Extract the [X, Y] coordinate from the center of the cell holding the provided text.  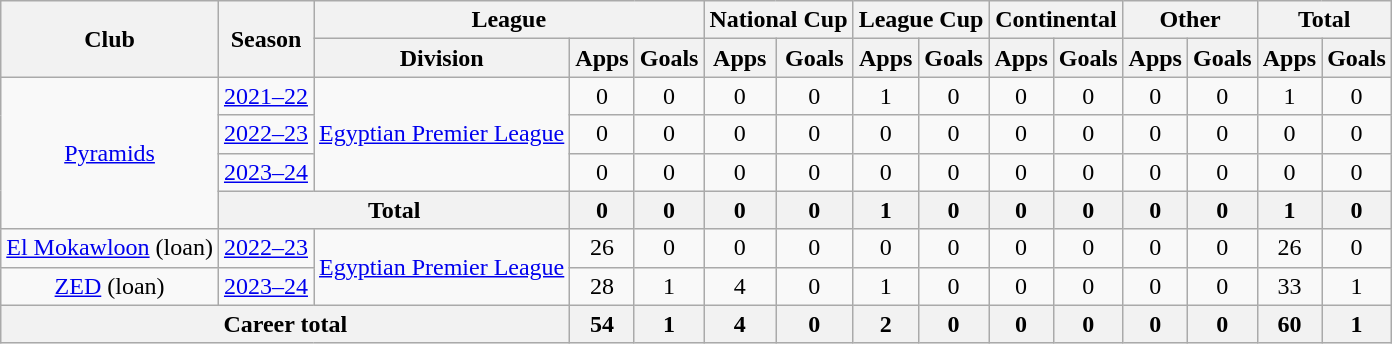
2 [886, 324]
Division [442, 58]
Club [110, 39]
National Cup [778, 20]
2021–22 [266, 96]
Other [1190, 20]
ZED (loan) [110, 286]
33 [1289, 286]
28 [602, 286]
Continental [1056, 20]
Season [266, 39]
El Mokawloon (loan) [110, 248]
League Cup [921, 20]
54 [602, 324]
League [509, 20]
Pyramids [110, 153]
60 [1289, 324]
Career total [286, 324]
